Capture the cell that displays the provided text and extract its (x, y) central coordinate. 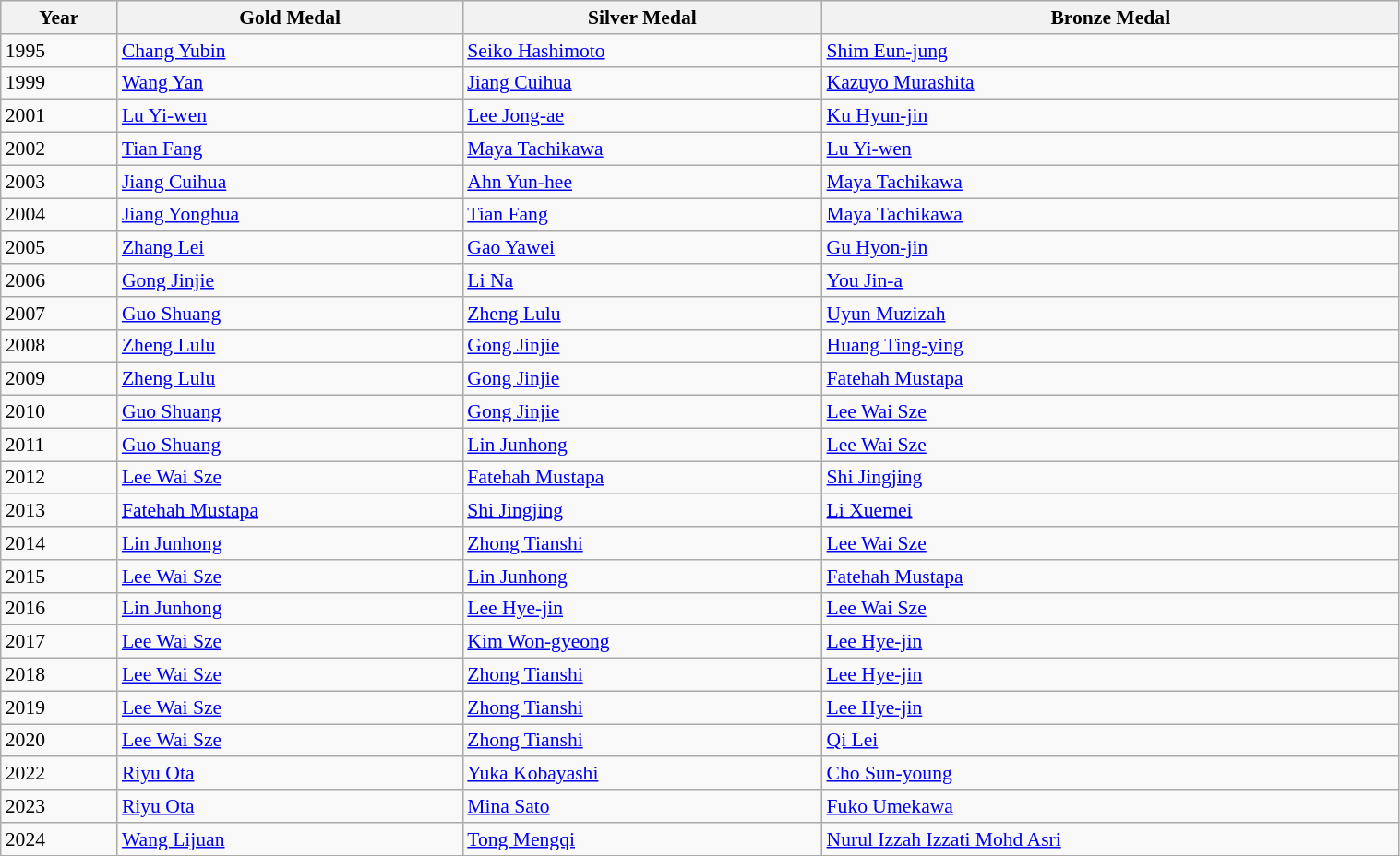
2014 (59, 543)
2006 (59, 280)
Li Xuemei (1111, 511)
2024 (59, 839)
Zhang Lei (290, 248)
Huang Ting-ying (1111, 346)
Ku Hyun-jin (1111, 116)
2004 (59, 215)
Jiang Yonghua (290, 215)
Cho Sun-young (1111, 774)
2012 (59, 478)
2023 (59, 806)
2008 (59, 346)
1995 (59, 51)
Lee Jong-ae (642, 116)
Wang Yan (290, 83)
Qi Lei (1111, 741)
2010 (59, 412)
2007 (59, 314)
Bronze Medal (1111, 18)
Mina Sato (642, 806)
1999 (59, 83)
2022 (59, 774)
Year (59, 18)
2018 (59, 675)
2003 (59, 182)
2015 (59, 577)
2002 (59, 149)
2011 (59, 445)
Fuko Umekawa (1111, 806)
2020 (59, 741)
2001 (59, 116)
Chang Yubin (290, 51)
2019 (59, 707)
2017 (59, 642)
2009 (59, 379)
Shim Eun-jung (1111, 51)
2013 (59, 511)
2016 (59, 609)
Gold Medal (290, 18)
Li Na (642, 280)
Uyun Muzizah (1111, 314)
Gu Hyon-jin (1111, 248)
Seiko Hashimoto (642, 51)
Tong Mengqi (642, 839)
You Jin-a (1111, 280)
Gao Yawei (642, 248)
Nurul Izzah Izzati Mohd Asri (1111, 839)
Kazuyo Murashita (1111, 83)
Silver Medal (642, 18)
Kim Won-gyeong (642, 642)
Wang Lijuan (290, 839)
Yuka Kobayashi (642, 774)
Ahn Yun-hee (642, 182)
2005 (59, 248)
